For the text-containing cell, return its midpoint in (x, y) coordinate format. 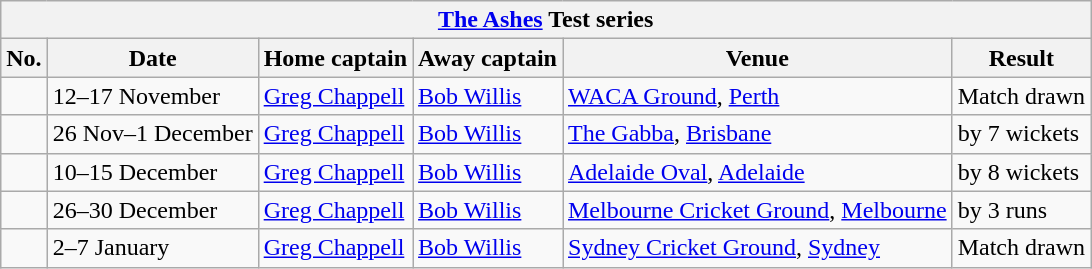
12–17 November (152, 96)
No. (24, 58)
by 3 runs (1021, 210)
Date (152, 58)
Venue (757, 58)
26–30 December (152, 210)
Sydney Cricket Ground, Sydney (757, 248)
Away captain (488, 58)
2–7 January (152, 248)
Adelaide Oval, Adelaide (757, 172)
by 7 wickets (1021, 134)
10–15 December (152, 172)
Home captain (335, 58)
Melbourne Cricket Ground, Melbourne (757, 210)
WACA Ground, Perth (757, 96)
by 8 wickets (1021, 172)
Result (1021, 58)
The Gabba, Brisbane (757, 134)
26 Nov–1 December (152, 134)
The Ashes Test series (546, 20)
